For the text-containing cell, return its midpoint in (X, Y) coordinate format. 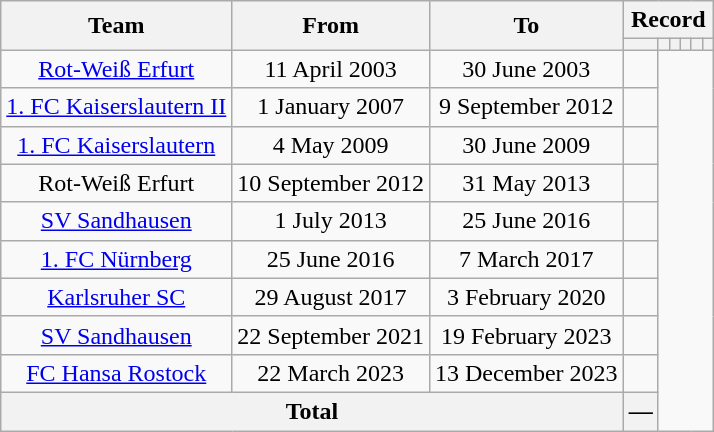
Team (116, 26)
1. FC Nürnberg (116, 259)
22 September 2021 (331, 335)
7 March 2017 (526, 259)
To (526, 26)
30 June 2009 (526, 145)
30 June 2003 (526, 69)
1 January 2007 (331, 107)
29 August 2017 (331, 297)
10 September 2012 (331, 183)
11 April 2003 (331, 69)
9 September 2012 (526, 107)
1. FC Kaiserslautern (116, 145)
3 February 2020 (526, 297)
4 May 2009 (331, 145)
22 March 2023 (331, 373)
From (331, 26)
1. FC Kaiserslautern II (116, 107)
— (640, 411)
Total (312, 411)
Record (668, 20)
13 December 2023 (526, 373)
19 February 2023 (526, 335)
Karlsruher SC (116, 297)
FC Hansa Rostock (116, 373)
1 July 2013 (331, 221)
31 May 2013 (526, 183)
